Provide the (x, y) coordinate of the cell's center where the given text is located.  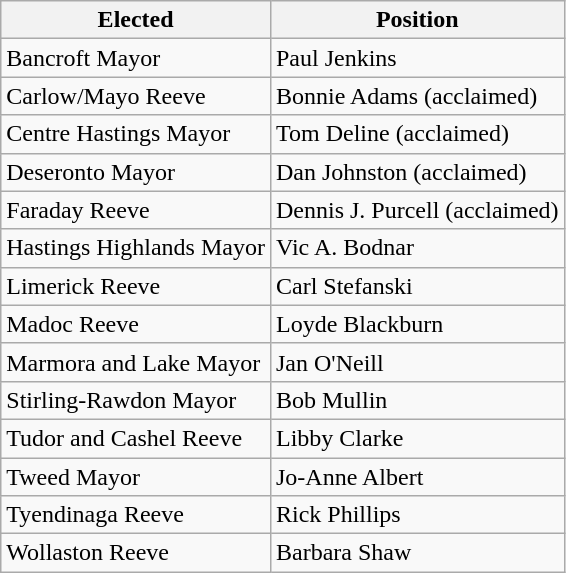
Jan O'Neill (417, 362)
Tudor and Cashel Reeve (136, 438)
Centre Hastings Mayor (136, 134)
Vic A. Bodnar (417, 248)
Bancroft Mayor (136, 58)
Madoc Reeve (136, 324)
Tweed Mayor (136, 477)
Limerick Reeve (136, 286)
Bonnie Adams (acclaimed) (417, 96)
Tyendinaga Reeve (136, 515)
Paul Jenkins (417, 58)
Faraday Reeve (136, 210)
Elected (136, 20)
Hastings Highlands Mayor (136, 248)
Dennis J. Purcell (acclaimed) (417, 210)
Bob Mullin (417, 400)
Wollaston Reeve (136, 553)
Barbara Shaw (417, 553)
Tom Deline (acclaimed) (417, 134)
Loyde Blackburn (417, 324)
Carlow/Mayo Reeve (136, 96)
Dan Johnston (acclaimed) (417, 172)
Position (417, 20)
Rick Phillips (417, 515)
Libby Clarke (417, 438)
Carl Stefanski (417, 286)
Marmora and Lake Mayor (136, 362)
Stirling-Rawdon Mayor (136, 400)
Deseronto Mayor (136, 172)
Jo-Anne Albert (417, 477)
